Return (X, Y) of the center of cell containing provided text 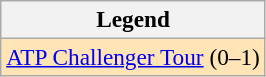
ATP Challenger Tour (0–1) (133, 57)
Legend (133, 19)
